Return [X, Y] of the center of cell containing provided text 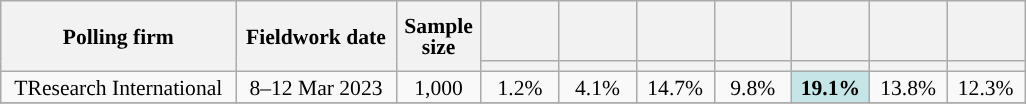
Sample size [438, 36]
Polling firm [118, 36]
13.8% [908, 86]
19.1% [831, 86]
9.8% [753, 86]
Fieldwork date [316, 36]
1.2% [520, 86]
8–12 Mar 2023 [316, 86]
12.3% [986, 86]
1,000 [438, 86]
4.1% [598, 86]
14.7% [675, 86]
TResearch International [118, 86]
